Return [X, Y] of the center of cell containing provided text 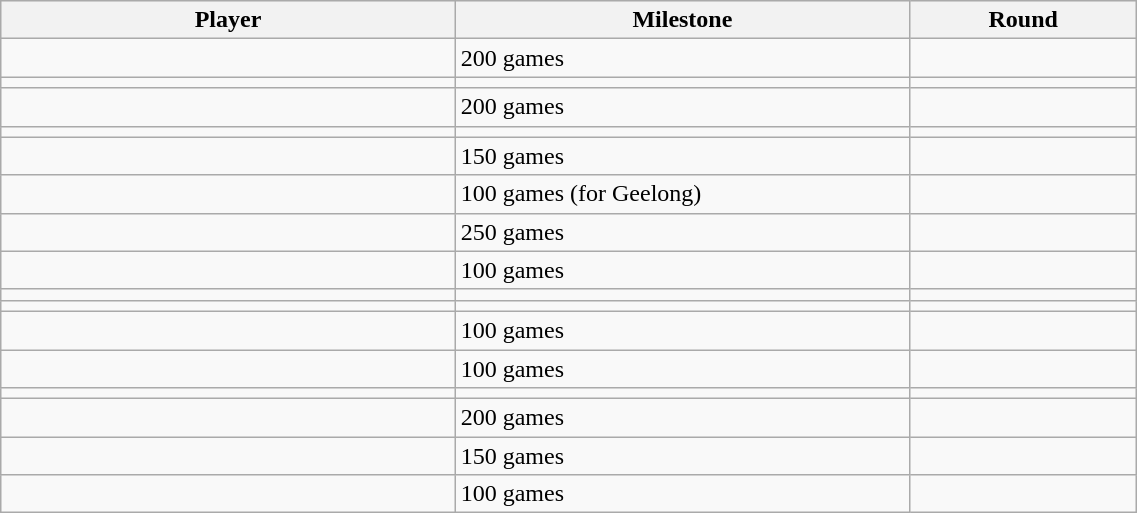
Milestone [682, 20]
Player [228, 20]
Round [1024, 20]
250 games [682, 232]
100 games (for Geelong) [682, 194]
